Return (X, Y) of the center of cell containing provided text 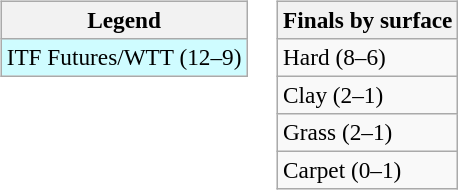
Grass (2–1) (368, 133)
Finals by surface (368, 20)
Clay (2–1) (368, 95)
Carpet (0–1) (368, 171)
Legend (124, 20)
ITF Futures/WTT (12–9) (124, 57)
Hard (8–6) (368, 57)
